Determine the [X, Y] coordinate at the center of the cell enclosing the given text.  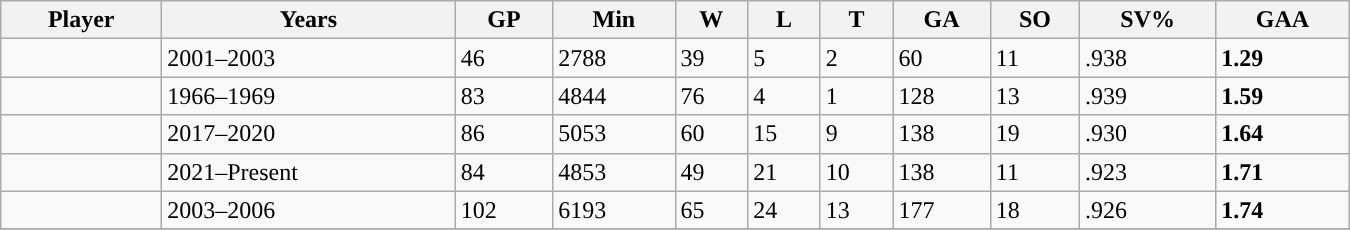
21 [784, 172]
10 [856, 172]
102 [504, 210]
9 [856, 134]
1.29 [1283, 58]
39 [712, 58]
T [856, 20]
4853 [614, 172]
5053 [614, 134]
Years [309, 20]
Min [614, 20]
6193 [614, 210]
.926 [1148, 210]
1.59 [1283, 96]
128 [942, 96]
L [784, 20]
Player [82, 20]
1966–1969 [309, 96]
2017–2020 [309, 134]
1 [856, 96]
4 [784, 96]
24 [784, 210]
2 [856, 58]
46 [504, 58]
65 [712, 210]
.930 [1148, 134]
2001–2003 [309, 58]
.938 [1148, 58]
86 [504, 134]
76 [712, 96]
2021–Present [309, 172]
SO [1034, 20]
15 [784, 134]
1.71 [1283, 172]
177 [942, 210]
.923 [1148, 172]
84 [504, 172]
19 [1034, 134]
2003–2006 [309, 210]
83 [504, 96]
1.64 [1283, 134]
W [712, 20]
GA [942, 20]
4844 [614, 96]
.939 [1148, 96]
GAA [1283, 20]
18 [1034, 210]
2788 [614, 58]
1.74 [1283, 210]
49 [712, 172]
5 [784, 58]
GP [504, 20]
SV% [1148, 20]
